Capture the cell that displays the provided text and extract its [x, y] central coordinate. 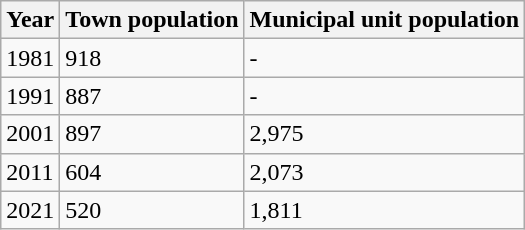
1991 [30, 96]
2011 [30, 172]
918 [152, 58]
897 [152, 134]
Year [30, 20]
520 [152, 210]
2001 [30, 134]
887 [152, 96]
604 [152, 172]
Municipal unit population [384, 20]
1,811 [384, 210]
2,975 [384, 134]
2021 [30, 210]
1981 [30, 58]
Town population [152, 20]
2,073 [384, 172]
